Scan for the cell matching the given text and deliver its (x, y) coordinate at center. 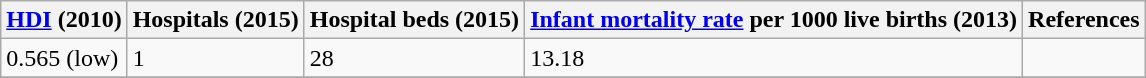
HDI (2010) (64, 20)
28 (414, 58)
13.18 (774, 58)
Hospital beds (2015) (414, 20)
0.565 (low) (64, 58)
Infant mortality rate per 1000 live births (2013) (774, 20)
References (1084, 20)
Hospitals (2015) (216, 20)
1 (216, 58)
